Extract the (x, y) coordinate from the center of the cell holding the provided text.  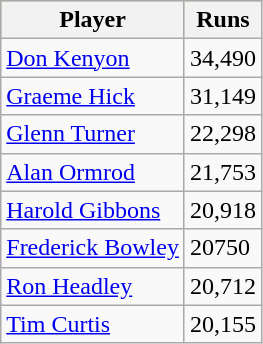
Player (93, 20)
20,712 (222, 286)
Runs (222, 20)
Glenn Turner (93, 134)
Harold Gibbons (93, 210)
Tim Curtis (93, 324)
34,490 (222, 58)
Frederick Bowley (93, 248)
Alan Ormrod (93, 172)
Ron Headley (93, 286)
20750 (222, 248)
20,155 (222, 324)
Graeme Hick (93, 96)
22,298 (222, 134)
31,149 (222, 96)
Don Kenyon (93, 58)
21,753 (222, 172)
20,918 (222, 210)
